Extract the [x, y] coordinate from the center of the cell holding the provided text.  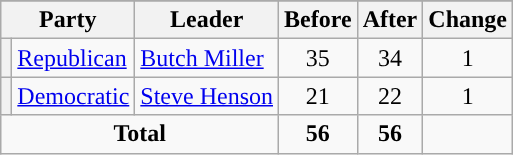
Republican [74, 58]
Democratic [74, 96]
Before [318, 20]
21 [318, 96]
Total [140, 134]
Steve Henson [207, 96]
Change [468, 20]
After [390, 20]
35 [318, 58]
34 [390, 58]
22 [390, 96]
Party [68, 20]
Leader [207, 20]
Butch Miller [207, 58]
